Find where the given text appears and provide that cell's center as [X, Y] coordinate. 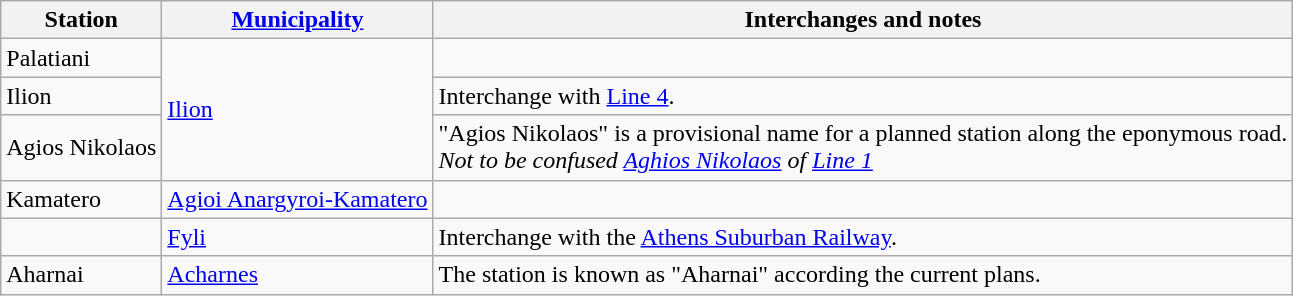
Acharnes [298, 275]
The station is known as "Aharnai" according the current plans. [863, 275]
Municipality [298, 20]
Interchange with Line 4. [863, 96]
Aharnai [82, 275]
Station [82, 20]
Agioi Anargyroi-Kamatero [298, 199]
Fyli [298, 237]
Interchange with the Athens Suburban Railway. [863, 237]
Interchanges and notes [863, 20]
Agios Nikolaos [82, 148]
Kamatero [82, 199]
"Agios Nikolaos" is a provisional name for a planned station along the eponymous road.Not to be confused Aghios Nikolaos of Line 1 [863, 148]
Palatiani [82, 58]
